Detect which cell encompasses the target text, then output its [X, Y] center coordinate. 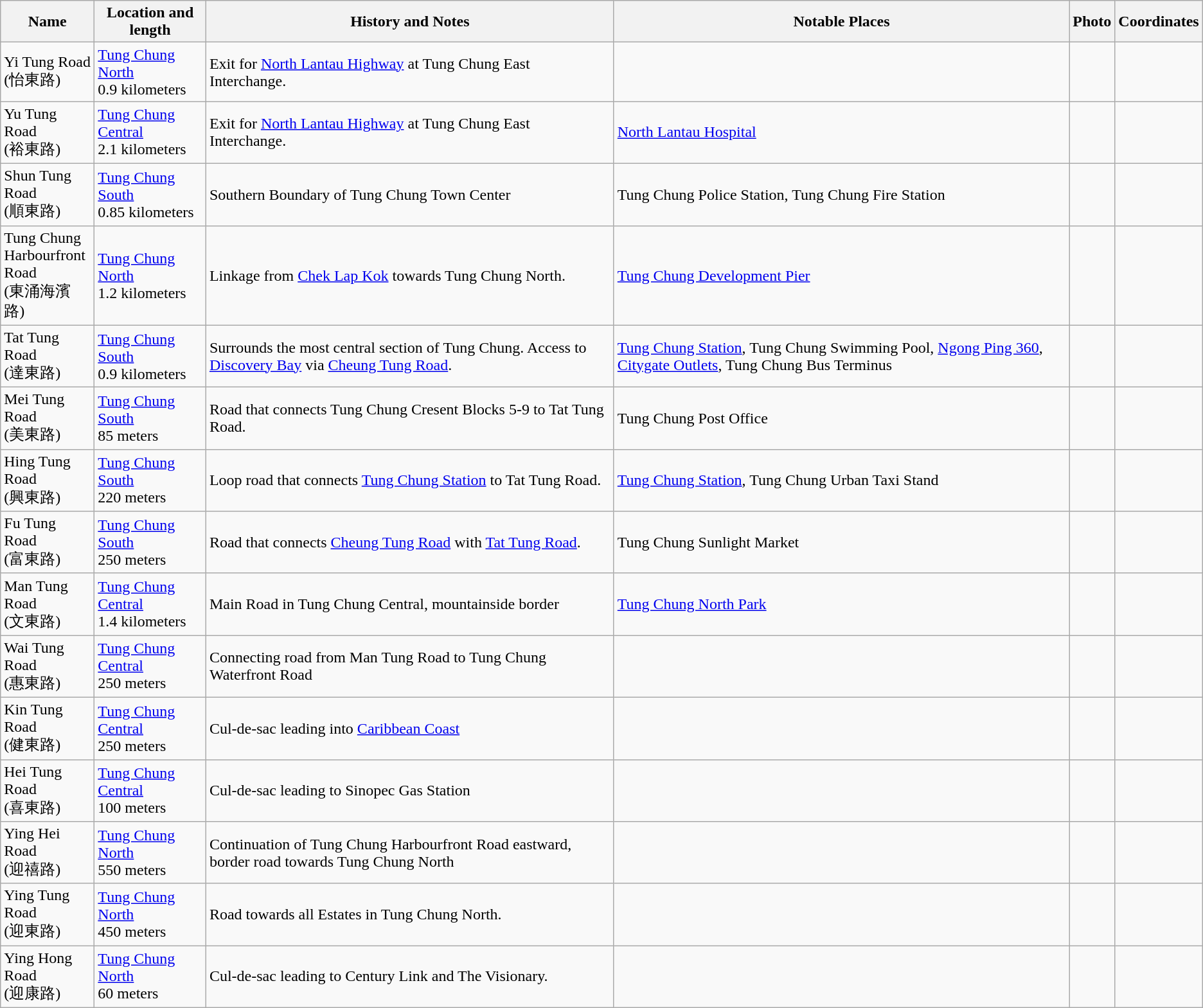
Hing Tung Road (興東路) [48, 481]
Yi Tung Road (怡東路) [48, 72]
Tung Chung Post Office [842, 419]
Yu Tung Road (裕東路) [48, 132]
Shun Tung Road (順東路) [48, 194]
Linkage from Chek Lap Kok towards Tung Chung North. [410, 275]
North Lantau Hospital [842, 132]
Tung Chung North Park [842, 604]
Connecting road from Man Tung Road to Tung Chung Waterfront Road [410, 667]
Hei Tung Road (喜東路) [48, 790]
Road towards all Estates in Tung Chung North. [410, 915]
Tat Tung Road (達東路) [48, 356]
Man Tung Road (文東路) [48, 604]
Tung Chung South 0.9 kilometers [150, 356]
Tung Chung South 250 meters [150, 542]
Ying Tung Road (迎東路) [48, 915]
Continuation of Tung Chung Harbourfront Road eastward, border road towards Tung Chung North [410, 853]
Tung Chung North 0.9 kilometers [150, 72]
Tung Chung North 1.2 kilometers [150, 275]
Cul-de-sac leading to Century Link and The Visionary. [410, 977]
Tung Chung North 450 meters [150, 915]
Main Road in Tung Chung Central, mountainside border [410, 604]
Name [48, 22]
Tung Chung Harbourfront Road (東涌海濱路) [48, 275]
Tung Chung North 550 meters [150, 853]
Loop road that connects Tung Chung Station to Tat Tung Road. [410, 481]
Photo [1092, 22]
Tung Chung Central 2.1 kilometers [150, 132]
Kin Tung Road (健東路) [48, 729]
Location and length [150, 22]
Ying Hei Road (迎禧路) [48, 853]
History and Notes [410, 22]
Fu Tung Road (富東路) [48, 542]
Southern Boundary of Tung Chung Town Center [410, 194]
Tung Chung South 85 meters [150, 419]
Road that connects Cheung Tung Road with Tat Tung Road. [410, 542]
Cul-de-sac leading to Sinopec Gas Station [410, 790]
Tung Chung Station, Tung Chung Urban Taxi Stand [842, 481]
Surrounds the most central section of Tung Chung. Access to Discovery Bay via Cheung Tung Road. [410, 356]
Coordinates [1159, 22]
Tung Chung Central 100 meters [150, 790]
Wai Tung Road (惠東路) [48, 667]
Tung Chung Sunlight Market [842, 542]
Notable Places [842, 22]
Tung Chung South 0.85 kilometers [150, 194]
Tung Chung North 60 meters [150, 977]
Mei Tung Road (美東路) [48, 419]
Tung Chung Station, Tung Chung Swimming Pool, Ngong Ping 360, Citygate Outlets, Tung Chung Bus Terminus [842, 356]
Tung Chung Police Station, Tung Chung Fire Station [842, 194]
Ying Hong Road (迎康路) [48, 977]
Cul-de-sac leading into Caribbean Coast [410, 729]
Tung Chung South 220 meters [150, 481]
Tung Chung Development Pier [842, 275]
Tung Chung Central 1.4 kilometers [150, 604]
Road that connects Tung Chung Cresent Blocks 5-9 to Tat Tung Road. [410, 419]
